Pinpoint the cell where the given text exists, returning its (x, y) midpoint coordinate. 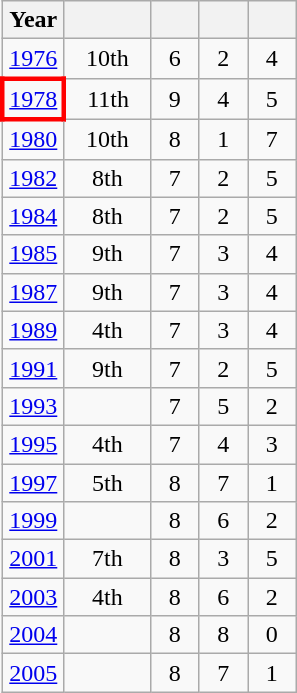
2005 (33, 673)
1993 (33, 406)
1982 (33, 178)
1995 (33, 444)
2003 (33, 597)
1980 (33, 139)
1984 (33, 216)
7th (107, 559)
1999 (33, 521)
9 (174, 98)
1991 (33, 368)
1978 (33, 98)
Year (33, 20)
1997 (33, 483)
1985 (33, 254)
2001 (33, 559)
0 (272, 635)
1976 (33, 59)
2004 (33, 635)
11th (107, 98)
1987 (33, 292)
5th (107, 483)
1989 (33, 330)
